Determine the [x, y] coordinate at the center of the cell enclosing the given text.  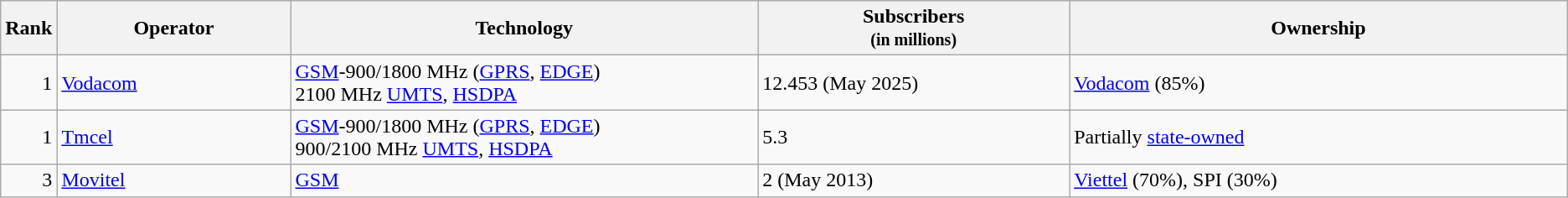
12.453 (May 2025) [914, 82]
Operator [174, 29]
Ownership [1318, 29]
5.3 [914, 138]
Partially state-owned [1318, 138]
Technology [524, 29]
Tmcel [174, 138]
GSM [524, 180]
2 (May 2013) [914, 180]
Movitel [174, 180]
GSM-900/1800 MHz (GPRS, EDGE)2100 MHz UMTS, HSDPA [524, 82]
Subscribers(in millions) [914, 29]
Vodacom [174, 82]
Viettel (70%), SPI (30%) [1318, 180]
3 [28, 180]
Vodacom (85%) [1318, 82]
Rank [28, 29]
GSM-900/1800 MHz (GPRS, EDGE)900/2100 MHz UMTS, HSDPA [524, 138]
